For the text-containing cell, return its midpoint in (x, y) coordinate format. 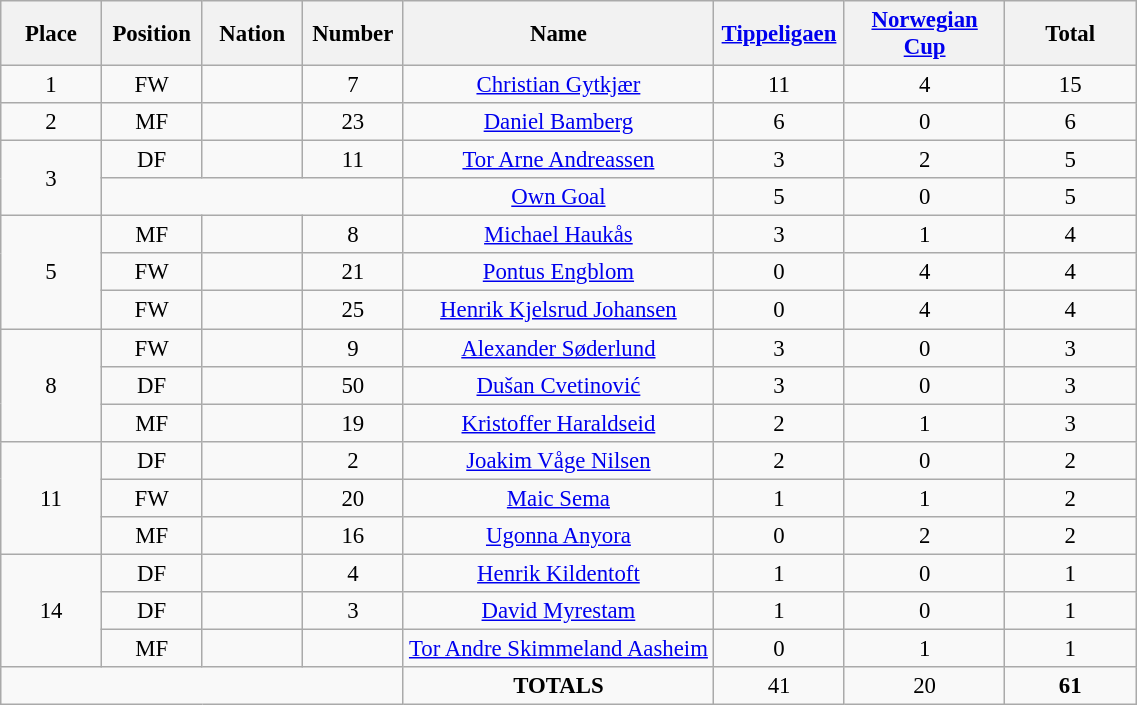
Total (1070, 34)
Daniel Bamberg (558, 122)
Norwegian Cup (924, 34)
Pontus Engblom (558, 273)
TOTALS (558, 686)
Ugonna Anyora (558, 536)
Christian Gytkjær (558, 85)
Nation (252, 34)
7 (354, 85)
Henrik Kildentoft (558, 573)
Position (152, 34)
Dušan Cvetinović (558, 385)
9 (354, 348)
19 (354, 423)
Alexander Søderlund (558, 348)
50 (354, 385)
Joakim Våge Nilsen (558, 460)
Kristoffer Haraldseid (558, 423)
23 (354, 122)
Name (558, 34)
14 (52, 610)
Tor Arne Andreassen (558, 160)
Henrik Kjelsrud Johansen (558, 310)
25 (354, 310)
Tippeligaen (780, 34)
Place (52, 34)
15 (1070, 85)
16 (354, 536)
41 (780, 686)
David Myrestam (558, 611)
61 (1070, 686)
Number (354, 34)
21 (354, 273)
Michael Haukås (558, 235)
Tor Andre Skimmeland Aasheim (558, 648)
Maic Sema (558, 498)
Own Goal (558, 197)
